Find where the given text appears and provide that cell's center as [x, y] coordinate. 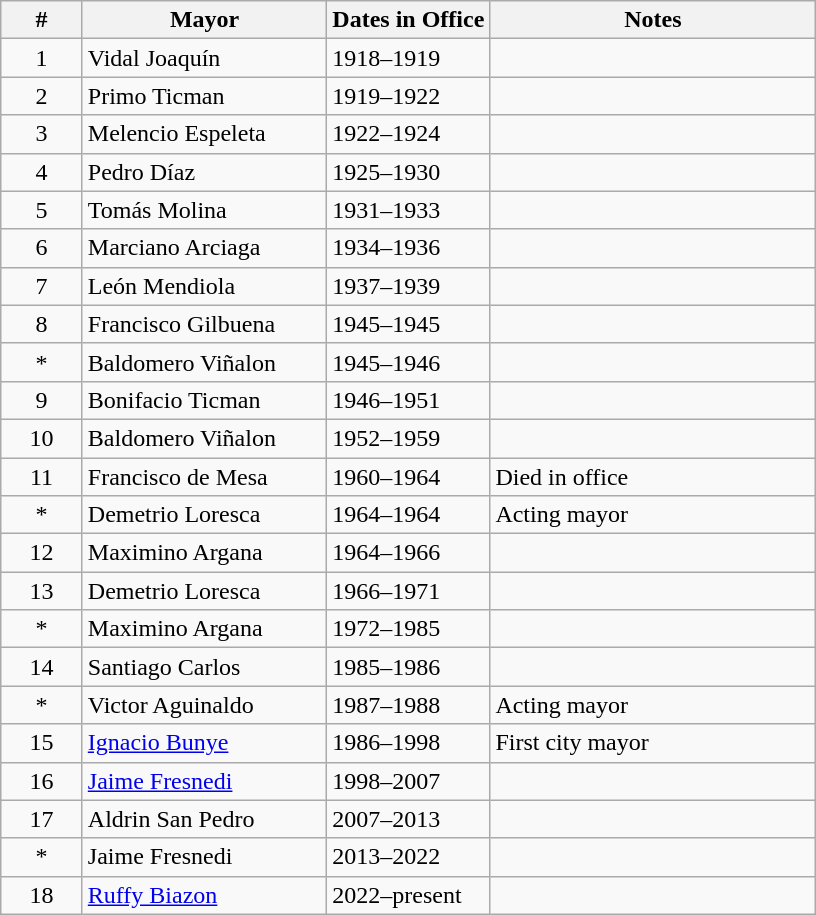
Melencio Espeleta [204, 134]
6 [42, 248]
2022–present [408, 895]
Francisco de Mesa [204, 477]
Victor Aguinaldo [204, 705]
1937–1939 [408, 286]
1964–1966 [408, 553]
18 [42, 895]
First city mayor [653, 743]
Francisco Gilbuena [204, 324]
1972–1985 [408, 629]
Marciano Arciaga [204, 248]
1998–2007 [408, 781]
# [42, 20]
5 [42, 210]
Ruffy Biazon [204, 895]
Dates in Office [408, 20]
9 [42, 400]
2013–2022 [408, 857]
13 [42, 591]
1952–1959 [408, 438]
1964–1964 [408, 515]
1985–1986 [408, 667]
León Mendiola [204, 286]
1931–1933 [408, 210]
1922–1924 [408, 134]
1925–1930 [408, 172]
1 [42, 58]
2 [42, 96]
1986–1998 [408, 743]
Pedro Díaz [204, 172]
1987–1988 [408, 705]
4 [42, 172]
1966–1971 [408, 591]
1918–1919 [408, 58]
7 [42, 286]
3 [42, 134]
2007–2013 [408, 819]
Died in office [653, 477]
Mayor [204, 20]
16 [42, 781]
Tomás Molina [204, 210]
12 [42, 553]
Ignacio Bunye [204, 743]
10 [42, 438]
Aldrin San Pedro [204, 819]
Notes [653, 20]
1945–1946 [408, 362]
8 [42, 324]
1934–1936 [408, 248]
1919–1922 [408, 96]
1960–1964 [408, 477]
15 [42, 743]
1945–1945 [408, 324]
14 [42, 667]
Primo Ticman [204, 96]
11 [42, 477]
Bonifacio Ticman [204, 400]
Santiago Carlos [204, 667]
1946–1951 [408, 400]
17 [42, 819]
Vidal Joaquín [204, 58]
